Determine the (X, Y) coordinate at the center of the cell enclosing the given text.  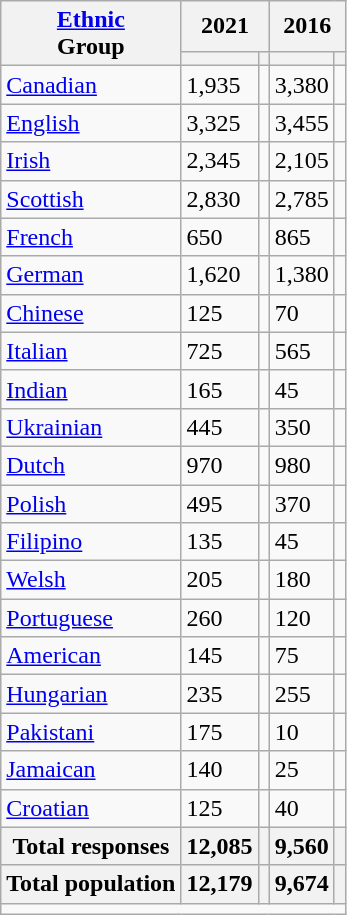
Pakistani (91, 732)
495 (220, 503)
140 (220, 770)
75 (302, 656)
650 (220, 237)
10 (302, 732)
Filipino (91, 542)
40 (302, 808)
American (91, 656)
725 (220, 351)
Portuguese (91, 618)
865 (302, 237)
2,345 (220, 161)
350 (302, 427)
1,620 (220, 275)
Ukrainian (91, 427)
9,560 (302, 846)
260 (220, 618)
EthnicGroup (91, 34)
135 (220, 542)
Total population (91, 884)
Italian (91, 351)
255 (302, 694)
145 (220, 656)
Polish (91, 503)
Croatian (91, 808)
175 (220, 732)
25 (302, 770)
Irish (91, 161)
2,105 (302, 161)
970 (220, 465)
12,085 (220, 846)
Total responses (91, 846)
2021 (225, 26)
370 (302, 503)
Scottish (91, 199)
445 (220, 427)
1,935 (220, 85)
70 (302, 313)
165 (220, 389)
Hungarian (91, 694)
3,455 (302, 123)
Indian (91, 389)
English (91, 123)
235 (220, 694)
3,325 (220, 123)
120 (302, 618)
Jamaican (91, 770)
Chinese (91, 313)
2,785 (302, 199)
2,830 (220, 199)
German (91, 275)
French (91, 237)
205 (220, 580)
9,674 (302, 884)
Welsh (91, 580)
Canadian (91, 85)
Dutch (91, 465)
980 (302, 465)
12,179 (220, 884)
1,380 (302, 275)
2016 (307, 26)
565 (302, 351)
180 (302, 580)
3,380 (302, 85)
